Output the [x, y] coordinate of the center of the cell containing the given text.  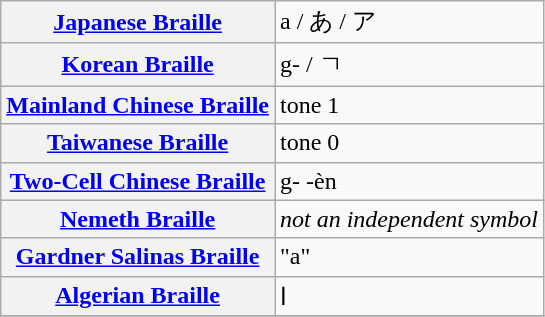
"a" [408, 257]
tone 1 [408, 105]
a / あ / ア [408, 22]
Algerian Braille [138, 296]
Taiwanese Braille [138, 143]
not an independent symbol [408, 219]
Mainland Chinese Braille [138, 105]
g- -èn [408, 181]
ا ‎ [408, 296]
tone 0 [408, 143]
Japanese Braille [138, 22]
Gardner Salinas Braille [138, 257]
Korean Braille [138, 64]
g- / ㄱ [408, 64]
Nemeth Braille [138, 219]
Two-Cell Chinese Braille [138, 181]
